Identify which cell holds the provided text, then report its [X, Y] central coordinate. 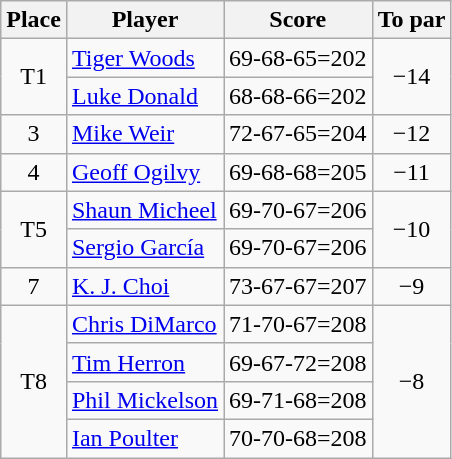
69-68-68=205 [298, 172]
Chris DiMarco [144, 324]
Score [298, 20]
Phil Mickelson [144, 400]
69-71-68=208 [298, 400]
Mike Weir [144, 134]
72-67-65=204 [298, 134]
4 [34, 172]
70-70-68=208 [298, 438]
T5 [34, 229]
68-68-66=202 [298, 96]
K. J. Choi [144, 286]
Tiger Woods [144, 58]
Ian Poulter [144, 438]
Tim Herron [144, 362]
T8 [34, 381]
T1 [34, 77]
73-67-67=207 [298, 286]
−8 [412, 381]
−9 [412, 286]
−10 [412, 229]
Shaun Micheel [144, 210]
To par [412, 20]
69-67-72=208 [298, 362]
Player [144, 20]
69-68-65=202 [298, 58]
Luke Donald [144, 96]
−11 [412, 172]
Sergio García [144, 248]
Place [34, 20]
3 [34, 134]
71-70-67=208 [298, 324]
Geoff Ogilvy [144, 172]
−12 [412, 134]
7 [34, 286]
−14 [412, 77]
